Provide the (X, Y) coordinate of the cell's center where the given text is located.  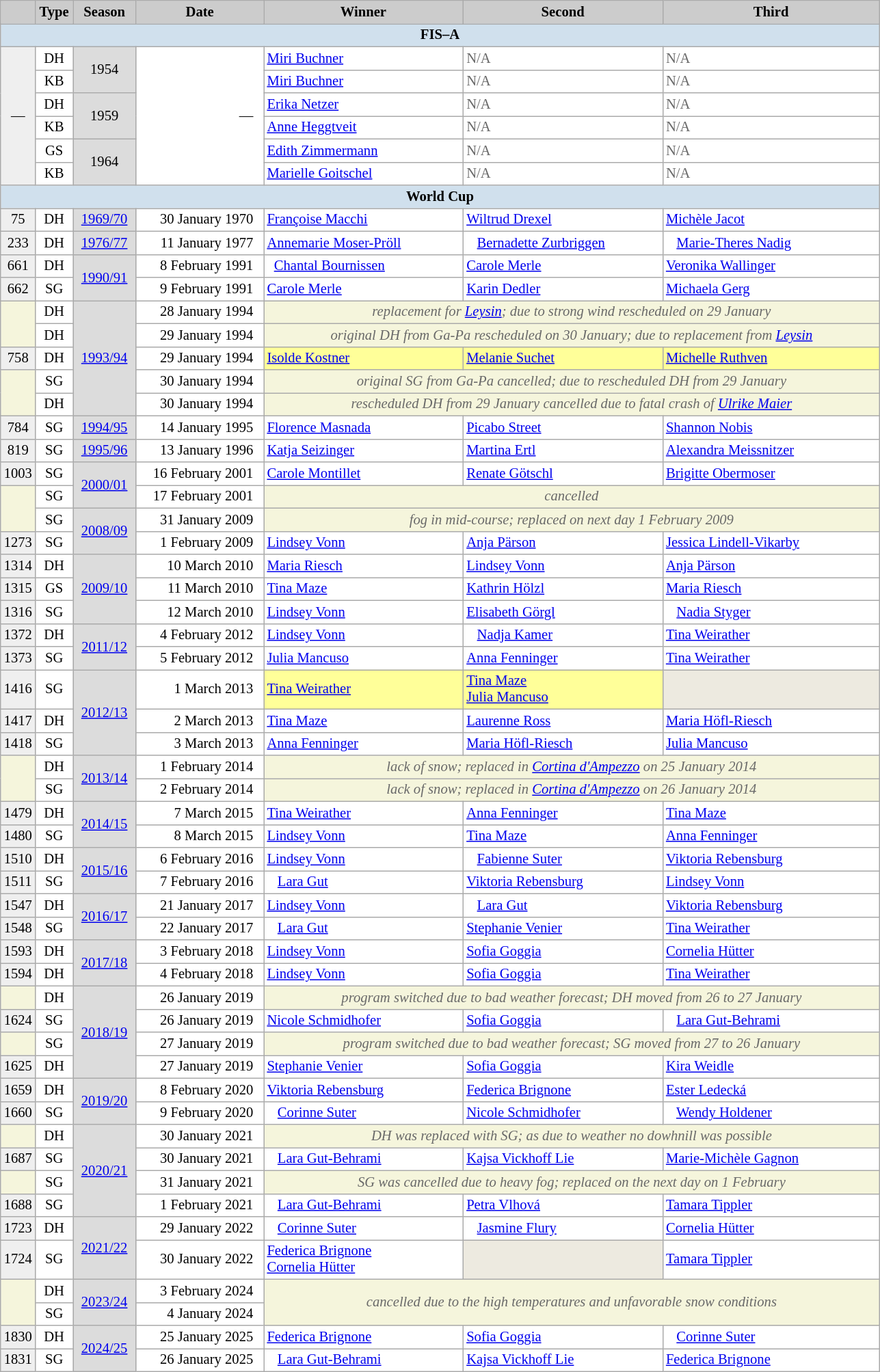
758 (18, 358)
Shannon Nobis (771, 427)
Katja Seizinger (364, 450)
Florence Masnada (364, 427)
replacement for Leysin; due to strong wind rescheduled on 29 January (572, 312)
3 March 2013 (200, 744)
Brigitte Obermoser (771, 474)
1593 (18, 951)
program switched due to bad weather forecast; DH moved from 26 to 27 January (572, 997)
1479 (18, 813)
Wendy Holdener (771, 1113)
Anne Heggtveit (364, 127)
4 January 2024 (200, 1314)
16 February 2001 (200, 474)
4 February 2018 (200, 974)
1 March 2013 (200, 689)
Date (200, 12)
SG was cancelled due to heavy fog; replaced on the next day on 1 February (572, 1182)
original SG from Ga-Pa cancelled; due to rescheduled DH from 29 January (572, 381)
Nadia Styger (771, 612)
1416 (18, 689)
2008/09 (104, 531)
14 January 1995 (200, 427)
2024/25 (104, 1348)
Bernadette Zurbriggen (563, 243)
2 March 2013 (200, 721)
Erika Netzer (364, 105)
Petra Vlhová (563, 1205)
2012/13 (104, 712)
Françoise Macchi (364, 219)
1959 (104, 116)
original DH from Ga-Pa rescheduled on 30 January; due to replacement from Leysin (572, 335)
1480 (18, 836)
Season (104, 12)
cancelled (572, 496)
1954 (104, 70)
Federica Brignone Cornelia Hütter (364, 1259)
11 March 2010 (200, 589)
784 (18, 427)
1418 (18, 744)
1 February 2014 (200, 766)
Carole Montillet (364, 474)
lack of snow; replaced in Cortina d'Ampezzo on 25 January 2014 (572, 766)
1315 (18, 589)
31 January 2009 (200, 520)
2018/19 (104, 1032)
Second (563, 12)
11 January 1977 (200, 243)
Martina Ertl (563, 450)
4 February 2012 (200, 635)
Kathrin Hölzl (563, 589)
8 February 2020 (200, 1090)
2009/10 (104, 588)
Veronika Wallinger (771, 266)
Melanie Suchet (563, 358)
30 January 1970 (200, 219)
Marie-Theres Nadig (771, 243)
1 February 2009 (200, 543)
1723 (18, 1228)
Tina Maze Julia Mancuso (563, 689)
Ester Ledecká (771, 1090)
7 February 2016 (200, 882)
Third (771, 12)
3 February 2024 (200, 1291)
1625 (18, 1066)
1994/95 (104, 427)
Marie-Michèle Gagnon (771, 1159)
Chantal Bournissen (364, 266)
1372 (18, 635)
1993/94 (104, 358)
8 March 2015 (200, 836)
2015/16 (104, 871)
Renate Götschl (563, 474)
7 March 2015 (200, 813)
FIS–A (440, 35)
1964 (104, 162)
1511 (18, 882)
25 January 2025 (200, 1336)
Michaela Gerg (771, 289)
1659 (18, 1090)
1995/96 (104, 450)
6 February 2016 (200, 859)
Picabo Street (563, 427)
1594 (18, 974)
1688 (18, 1205)
Michèle Jacot (771, 219)
fog in mid-course; replaced on next day 1 February 2009 (572, 520)
Isolde Kostner (364, 358)
DH was replaced with SG; as due to weather no dowhnill was possible (572, 1135)
Alexandra Meissnitzer (771, 450)
Jessica Lindell-Vikarby (771, 543)
2014/15 (104, 824)
1373 (18, 658)
10 March 2010 (200, 565)
2016/17 (104, 917)
2017/18 (104, 963)
1510 (18, 859)
12 March 2010 (200, 612)
1548 (18, 928)
2000/01 (104, 485)
1687 (18, 1159)
22 January 2017 (200, 928)
Annemarie Moser-Pröll (364, 243)
2013/14 (104, 778)
1990/91 (104, 278)
75 (18, 219)
1547 (18, 905)
26 January 2025 (200, 1360)
1660 (18, 1113)
28 January 1994 (200, 312)
21 January 2017 (200, 905)
17 February 2001 (200, 496)
30 January 2022 (200, 1259)
Laurenne Ross (563, 721)
Type (55, 12)
29 January 2022 (200, 1228)
cancelled due to the high temperatures and unfavorable snow conditions (572, 1302)
1624 (18, 1021)
1273 (18, 543)
program switched due to bad weather forecast; SG moved from 27 to 26 January (572, 1044)
2011/12 (104, 647)
1 February 2021 (200, 1205)
1314 (18, 565)
2019/20 (104, 1101)
World Cup (440, 196)
Jasmine Flury (563, 1228)
Marielle Goitschel (364, 174)
Wiltrud Drexel (563, 219)
Winner (364, 12)
Elisabeth Görgl (563, 612)
2 February 2014 (200, 790)
13 January 1996 (200, 450)
1417 (18, 721)
1316 (18, 612)
5 February 2012 (200, 658)
Fabienne Suter (563, 859)
2020/21 (104, 1170)
rescheduled DH from 29 January cancelled due to fatal crash of Ulrike Maier (572, 404)
2021/22 (104, 1248)
8 February 1991 (200, 266)
Edith Zimmermann (364, 150)
1831 (18, 1360)
1969/70 (104, 219)
Nadja Kamer (563, 635)
31 January 2021 (200, 1182)
661 (18, 266)
9 February 1991 (200, 289)
2023/24 (104, 1302)
662 (18, 289)
3 February 2018 (200, 951)
1830 (18, 1336)
lack of snow; replaced in Cortina d'Ampezzo on 26 January 2014 (572, 790)
Kira Weidle (771, 1066)
9 February 2020 (200, 1113)
819 (18, 450)
1003 (18, 474)
Karin Dedler (563, 289)
1976/77 (104, 243)
Michelle Ruthven (771, 358)
233 (18, 243)
1724 (18, 1259)
